Return [X, Y] of the center of cell containing provided text 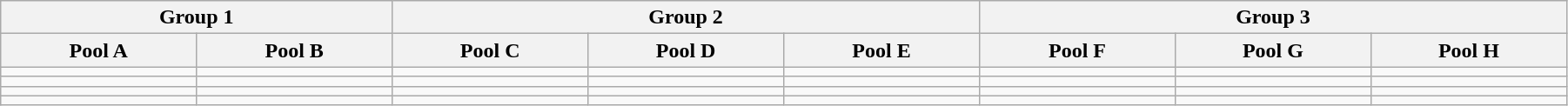
Group 2 [686, 17]
Pool F [1077, 50]
Pool C [491, 50]
Pool A [99, 50]
Group 3 [1274, 17]
Pool H [1469, 50]
Pool D [686, 50]
Pool E [882, 50]
Pool G [1272, 50]
Pool B [294, 50]
Group 1 [197, 17]
